Output the [X, Y] coordinate of the center of the cell containing the given text.  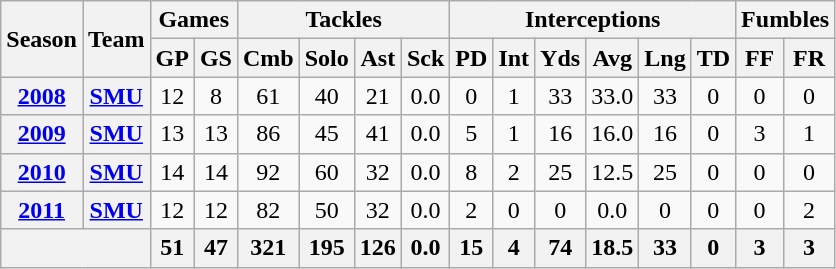
Int [514, 58]
41 [378, 134]
61 [268, 96]
Sck [425, 58]
Avg [612, 58]
12.5 [612, 172]
2009 [42, 134]
FF [760, 58]
Solo [326, 58]
Interceptions [593, 20]
Fumbles [786, 20]
33.0 [612, 96]
Lng [665, 58]
40 [326, 96]
GS [216, 58]
86 [268, 134]
Cmb [268, 58]
74 [560, 248]
2010 [42, 172]
2011 [42, 210]
21 [378, 96]
PD [472, 58]
45 [326, 134]
50 [326, 210]
5 [472, 134]
47 [216, 248]
Tackles [343, 20]
FR [810, 58]
4 [514, 248]
18.5 [612, 248]
60 [326, 172]
321 [268, 248]
2008 [42, 96]
15 [472, 248]
126 [378, 248]
GP [172, 58]
Yds [560, 58]
Ast [378, 58]
16.0 [612, 134]
Season [42, 39]
Games [194, 20]
195 [326, 248]
92 [268, 172]
TD [713, 58]
82 [268, 210]
Team [116, 39]
51 [172, 248]
